Scan for the cell matching the given text and deliver its (x, y) coordinate at center. 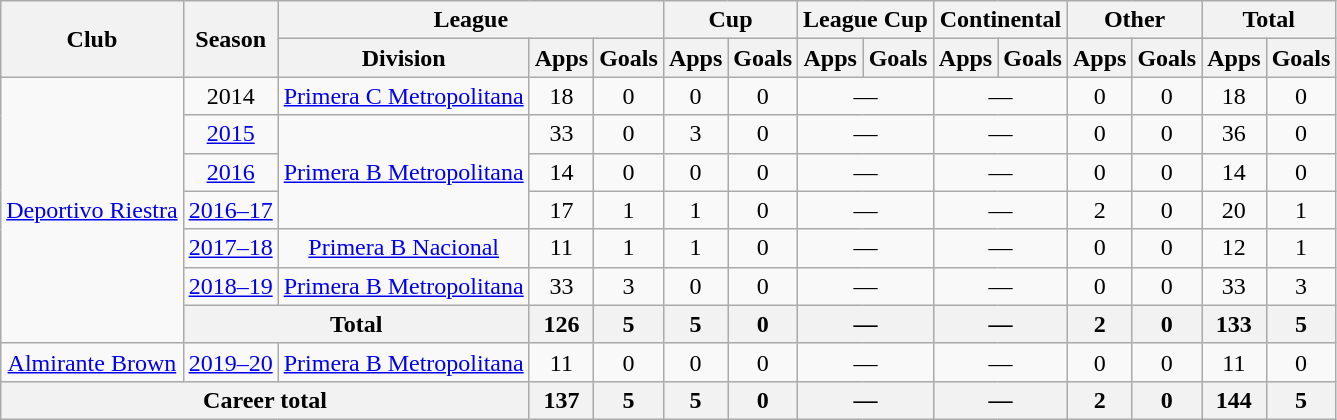
20 (1234, 210)
126 (561, 324)
2017–18 (230, 248)
Continental (1000, 20)
2014 (230, 96)
144 (1234, 400)
2015 (230, 134)
Almirante Brown (92, 362)
17 (561, 210)
Primera B Nacional (404, 248)
Club (92, 39)
Other (1134, 20)
League (470, 20)
137 (561, 400)
2016 (230, 172)
Deportivo Riestra (92, 210)
Cup (730, 20)
2019–20 (230, 362)
2018–19 (230, 286)
133 (1234, 324)
Division (404, 58)
Season (230, 39)
36 (1234, 134)
Career total (265, 400)
12 (1234, 248)
Primera C Metropolitana (404, 96)
2016–17 (230, 210)
League Cup (866, 20)
